From the cell containing the given text, extract its center point as [x, y] coordinate. 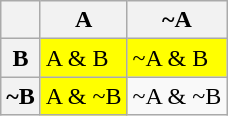
A & ~B [84, 96]
A & B [84, 58]
~A & B [177, 58]
~A [177, 20]
~A & ~B [177, 96]
~B [21, 96]
B [21, 58]
A [84, 20]
